Identify which cell holds the provided text, then report its [x, y] central coordinate. 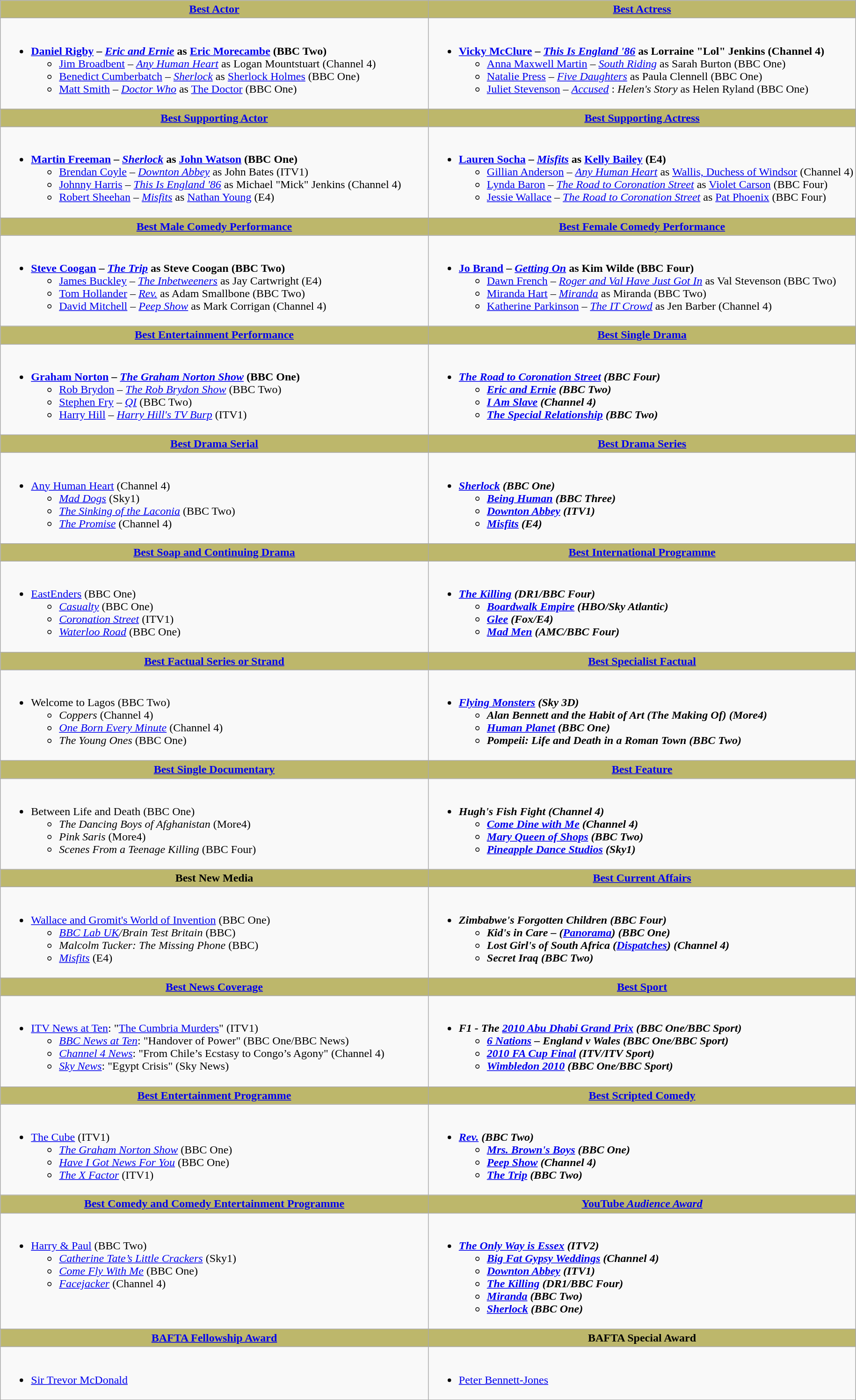
Best Factual Series or Strand [214, 661]
EastEnders (BBC One)Casualty (BBC One)Coronation Street (ITV1)Waterloo Road (BBC One) [214, 606]
Best Single Drama [642, 335]
BAFTA Special Award [642, 1338]
The Only Way is Essex (ITV2)Big Fat Gypsy Weddings (Channel 4)Downton Abbey (ITV1)The Killing (DR1/BBC Four)Miranda (BBC Two)Sherlock (BBC One) [642, 1271]
Welcome to Lagos (BBC Two)Coppers (Channel 4)One Born Every Minute (Channel 4)The Young Ones (BBC One) [214, 715]
Best Entertainment Performance [214, 335]
Best Single Documentary [214, 770]
Best Male Comedy Performance [214, 226]
Rev. (BBC Two)Mrs. Brown's Boys (BBC One)Peep Show (Channel 4)The Trip (BBC Two) [642, 1150]
The Cube (ITV1)The Graham Norton Show (BBC One)Have I Got News For You (BBC One)The X Factor (ITV1) [214, 1150]
Sherlock (BBC One)Being Human (BBC Three)Downton Abbey (ITV1)Misfits (E4) [642, 498]
Best Entertainment Programme [214, 1095]
Between Life and Death (BBC One)The Dancing Boys of Afghanistan (More4)Pink Saris (More4)Scenes From a Teenage Killing (BBC Four) [214, 824]
Hugh's Fish Fight (Channel 4)Come Dine with Me (Channel 4)Mary Queen of Shops (BBC Two)Pineapple Dance Studios (Sky1) [642, 824]
Best Actor [214, 9]
Harry & Paul (BBC Two)Catherine Tate’s Little Crackers (Sky1)Come Fly With Me (BBC One)Facejacker (Channel 4) [214, 1271]
Sir Trevor McDonald [214, 1373]
Best Supporting Actress [642, 118]
The Killing (DR1/BBC Four)Boardwalk Empire (HBO/Sky Atlantic)Glee (Fox/E4)Mad Men (AMC/BBC Four) [642, 606]
Best Scripted Comedy [642, 1095]
Best Comedy and Comedy Entertainment Programme [214, 1204]
YouTube Audience Award [642, 1204]
Best Current Affairs [642, 878]
BAFTA Fellowship Award [214, 1338]
Best Actress [642, 9]
Best New Media [214, 878]
Wallace and Gromit's World of Invention (BBC One)BBC Lab UK/Brain Test Britain (BBC)Malcolm Tucker: The Missing Phone (BBC)Misfits (E4) [214, 933]
Best Soap and Continuing Drama [214, 552]
Best Specialist Factual [642, 661]
Best Feature [642, 770]
Best Drama Serial [214, 444]
Best Sport [642, 987]
Best Female Comedy Performance [642, 226]
Any Human Heart (Channel 4)Mad Dogs (Sky1)The Sinking of the Laconia (BBC Two)The Promise (Channel 4) [214, 498]
Peter Bennett-Jones [642, 1373]
Zimbabwe's Forgotten Children (BBC Four)Kid's in Care – (Panorama) (BBC One)Lost Girl's of South Africa (Dispatches) (Channel 4)Secret Iraq (BBC Two) [642, 933]
Best International Programme [642, 552]
Best Supporting Actor [214, 118]
The Road to Coronation Street (BBC Four)Eric and Ernie (BBC Two)I Am Slave (Channel 4)The Special Relationship (BBC Two) [642, 389]
Best Drama Series [642, 444]
Best News Coverage [214, 987]
